Identify which cell holds the provided text, then report its (X, Y) central coordinate. 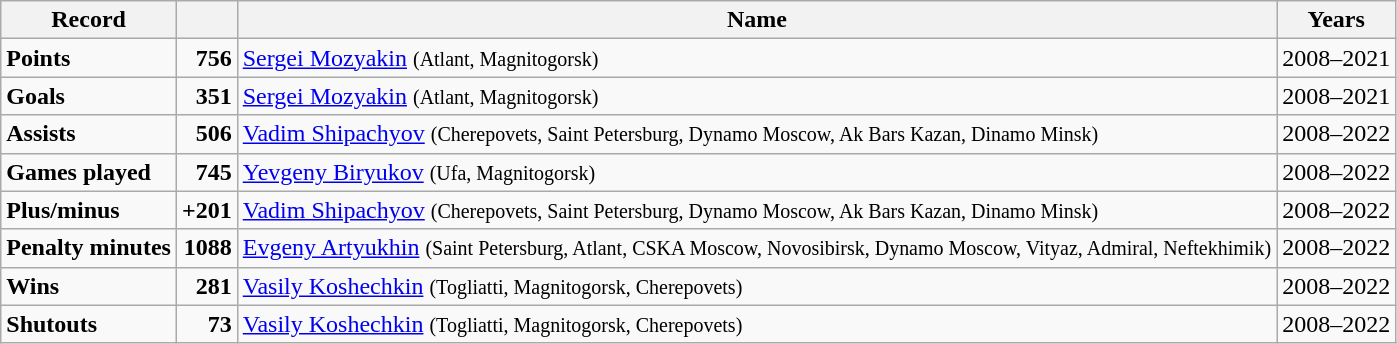
756 (206, 58)
Yevgeny Biryukov (Ufa, Magnitogorsk) (756, 172)
Goals (89, 96)
Wins (89, 286)
Assists (89, 134)
+201 (206, 210)
73 (206, 324)
351 (206, 96)
Games played (89, 172)
Plus/minus (89, 210)
Points (89, 58)
745 (206, 172)
1088 (206, 248)
Penalty minutes (89, 248)
281 (206, 286)
Years (1336, 20)
Record (89, 20)
Shutouts (89, 324)
506 (206, 134)
Evgeny Artyukhin (Saint Petersburg, Atlant, CSKA Moscow, Novosibirsk, Dynamo Moscow, Vityaz, Admiral, Neftekhimik) (756, 248)
Name (756, 20)
